Return [X, Y] of the center of cell containing provided text 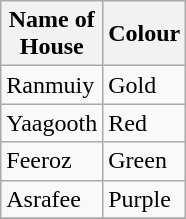
Ranmuiy [52, 85]
Feeroz [52, 161]
Red [144, 123]
Green [144, 161]
Name of House [52, 34]
Purple [144, 199]
Asrafee [52, 199]
Gold [144, 85]
Colour [144, 34]
Yaagooth [52, 123]
